Identify which cell holds the provided text, then report its (x, y) central coordinate. 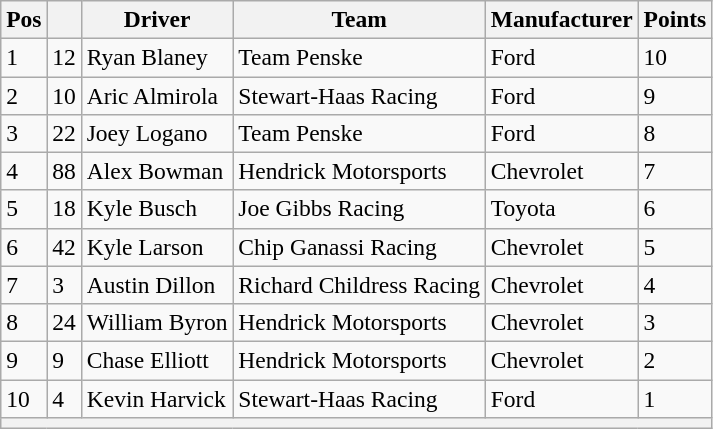
18 (64, 209)
12 (64, 57)
William Byron (157, 322)
Kyle Larson (157, 247)
42 (64, 247)
Kyle Busch (157, 209)
Pos (24, 19)
Joey Logano (157, 133)
Austin Dillon (157, 285)
Manufacturer (562, 19)
Ryan Blaney (157, 57)
Driver (157, 19)
Chase Elliott (157, 360)
Toyota (562, 209)
Richard Childress Racing (359, 285)
22 (64, 133)
Alex Bowman (157, 171)
Kevin Harvick (157, 398)
Points (675, 19)
24 (64, 322)
Aric Almirola (157, 95)
Joe Gibbs Racing (359, 209)
Chip Ganassi Racing (359, 247)
Team (359, 19)
88 (64, 171)
